Detect which cell encompasses the target text, then output its (X, Y) center coordinate. 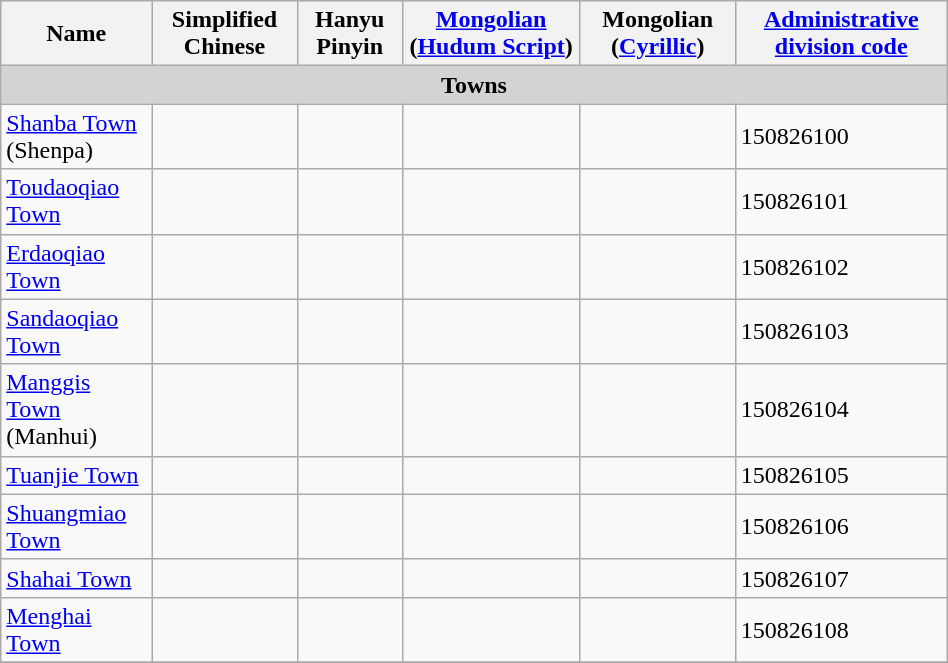
150826105 (841, 475)
150826107 (841, 578)
Menghai Town (76, 630)
Simplified Chinese (225, 34)
Name (76, 34)
Shahai Town (76, 578)
150826100 (841, 136)
150826106 (841, 526)
150826108 (841, 630)
Mongolian (Hudum Script) (491, 34)
Mongolian (Cyrillic) (658, 34)
Erdaoqiao Town (76, 266)
Shanba Town(Shenpa) (76, 136)
Toudaoqiao Town (76, 202)
Shuangmiao Town (76, 526)
Tuanjie Town (76, 475)
Sandaoqiao Town (76, 332)
150826103 (841, 332)
150826102 (841, 266)
150826101 (841, 202)
150826104 (841, 410)
Administrative division code (841, 34)
Hanyu Pinyin (350, 34)
Towns (474, 85)
Manggis Town(Manhui) (76, 410)
